Pinpoint the cell where the given text exists, returning its [X, Y] midpoint coordinate. 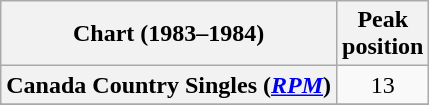
Canada Country Singles (RPM) [169, 85]
Peak position [383, 34]
Chart (1983–1984) [169, 34]
13 [383, 85]
